For the text-containing cell, return its midpoint in [X, Y] coordinate format. 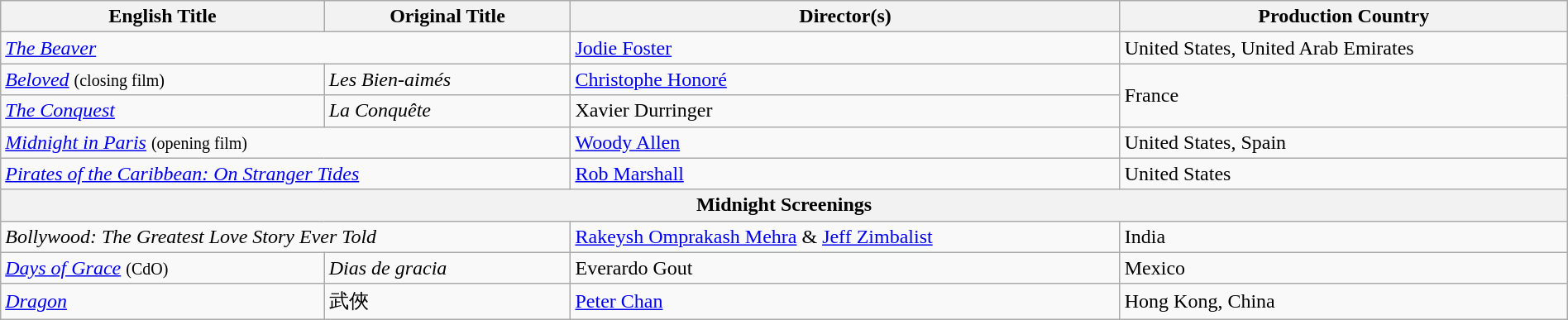
Beloved (closing film) [162, 79]
Dias de gracia [447, 268]
Original Title [447, 17]
Rob Marshall [845, 174]
Xavier Durringer [845, 111]
Pirates of the Caribbean: On Stranger Tides [286, 174]
武俠 [447, 301]
English Title [162, 17]
United States, United Arab Emirates [1343, 48]
La Conquête [447, 111]
Mexico [1343, 268]
Woody Allen [845, 142]
Dragon [162, 301]
Midnight in Paris (opening film) [286, 142]
United States, Spain [1343, 142]
United States [1343, 174]
India [1343, 236]
Jodie Foster [845, 48]
Peter Chan [845, 301]
Rakeysh Omprakash Mehra & Jeff Zimbalist [845, 236]
Midnight Screenings [784, 205]
Bollywood: The Greatest Love Story Ever Told [286, 236]
Christophe Honoré [845, 79]
France [1343, 95]
The Conquest [162, 111]
Hong Kong, China [1343, 301]
Production Country [1343, 17]
The Beaver [286, 48]
Everardo Gout [845, 268]
Days of Grace (CdO) [162, 268]
Les Bien-aimés [447, 79]
Director(s) [845, 17]
